Return the [X, Y] coordinate for the center point of the cell that contains the specified text.  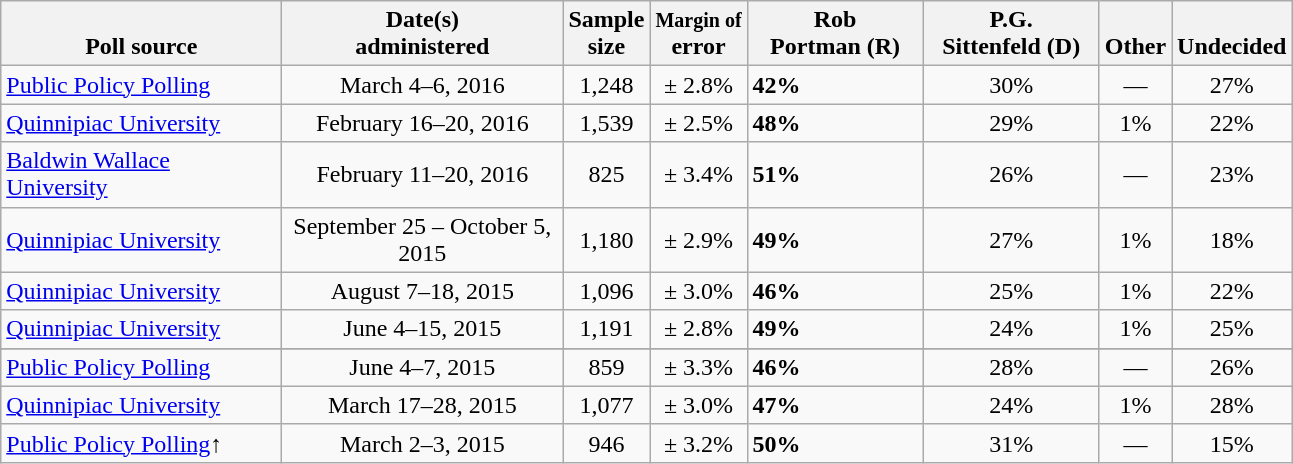
± 3.3% [698, 367]
825 [606, 174]
Public Policy Polling↑ [142, 443]
Other [1135, 34]
47% [835, 405]
859 [606, 367]
± 3.4% [698, 174]
1,248 [606, 85]
1,539 [606, 123]
± 2.5% [698, 123]
1,180 [606, 240]
± 2.9% [698, 240]
February 11–20, 2016 [422, 174]
15% [1232, 443]
51% [835, 174]
RobPortman (R) [835, 34]
48% [835, 123]
Samplesize [606, 34]
Margin oferror [698, 34]
946 [606, 443]
1,096 [606, 291]
Poll source [142, 34]
± 3.2% [698, 443]
23% [1232, 174]
March 17–28, 2015 [422, 405]
30% [1011, 85]
31% [1011, 443]
P.G.Sittenfeld (D) [1011, 34]
Date(s)administered [422, 34]
42% [835, 85]
50% [835, 443]
September 25 – October 5, 2015 [422, 240]
29% [1011, 123]
1,191 [606, 329]
Undecided [1232, 34]
Baldwin Wallace University [142, 174]
February 16–20, 2016 [422, 123]
June 4–7, 2015 [422, 367]
August 7–18, 2015 [422, 291]
18% [1232, 240]
March 4–6, 2016 [422, 85]
1,077 [606, 405]
March 2–3, 2015 [422, 443]
June 4–15, 2015 [422, 329]
